Provide the [X, Y] coordinate of the cell's center where the given text is located.  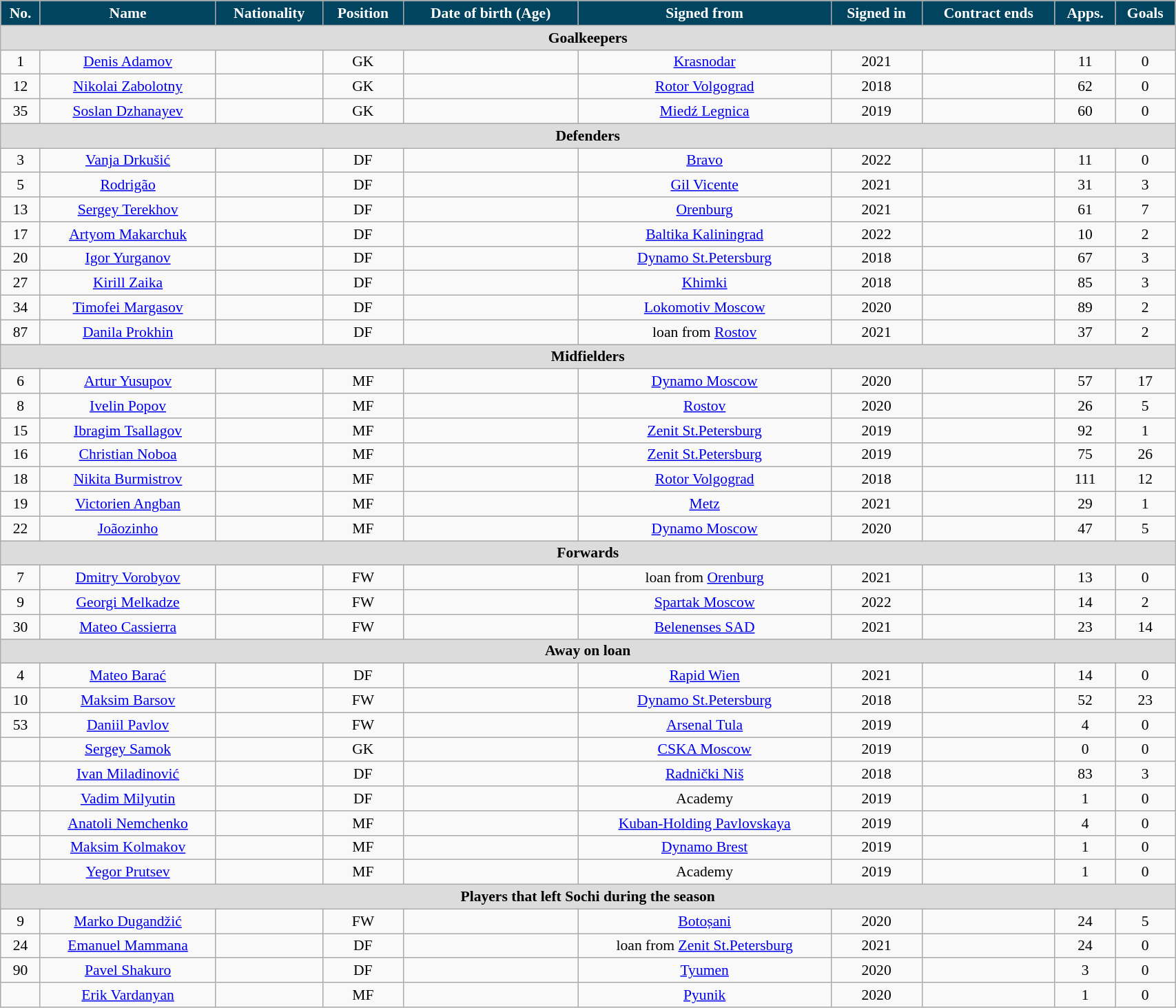
75 [1085, 455]
Ivelin Popov [127, 406]
Bravo [704, 161]
Timofei Margasov [127, 308]
Dmitry Vorobyov [127, 578]
Igor Yurganov [127, 258]
Mateo Barać [127, 676]
18 [21, 480]
Georgi Melkadze [127, 602]
Contract ends [988, 13]
Victorien Angban [127, 504]
Signed in [876, 13]
16 [21, 455]
Vanja Drkušić [127, 161]
Radnički Niš [704, 774]
Apps. [1085, 13]
loan from Orenburg [704, 578]
loan from Zenit St.Petersburg [704, 946]
Joãozinho [127, 528]
85 [1085, 283]
Kuban-Holding Pavlovskaya [704, 823]
Goals [1145, 13]
Rapid Wien [704, 676]
loan from Rostov [704, 332]
31 [1085, 185]
Artur Yusupov [127, 382]
Nationality [269, 13]
Kirill Zaika [127, 283]
Pavel Shakuro [127, 971]
Anatoli Nemchenko [127, 823]
Away on loan [588, 651]
Yegor Prutsev [127, 872]
Sergey Samok [127, 750]
Emanuel Mammana [127, 946]
27 [21, 283]
Players that left Sochi during the season [588, 897]
35 [21, 112]
34 [21, 308]
Denis Adamov [127, 62]
52 [1085, 701]
Krasnodar [704, 62]
Ibragim Tsallagov [127, 431]
Tyumen [704, 971]
6 [21, 382]
61 [1085, 209]
37 [1085, 332]
89 [1085, 308]
Danila Prokhin [127, 332]
Forwards [588, 553]
20 [21, 258]
Midfielders [588, 357]
Lokomotiv Moscow [704, 308]
19 [21, 504]
Mateo Cassierra [127, 627]
Ivan Miladinović [127, 774]
Spartak Moscow [704, 602]
Nikolai Zabolotny [127, 87]
90 [21, 971]
CSKA Moscow [704, 750]
Signed from [704, 13]
Maksim Kolmakov [127, 847]
Date of birth (Age) [491, 13]
62 [1085, 87]
Metz [704, 504]
Erik Vardanyan [127, 995]
8 [21, 406]
57 [1085, 382]
Nikita Burmistrov [127, 480]
Baltika Kaliningrad [704, 234]
Daniil Pavlov [127, 725]
53 [21, 725]
Marko Dugandžić [127, 921]
Khimki [704, 283]
Botoșani [704, 921]
92 [1085, 431]
Position [363, 13]
29 [1085, 504]
Artyom Makarchuk [127, 234]
Goalkeepers [588, 38]
15 [21, 431]
83 [1085, 774]
Pyunik [704, 995]
Rostov [704, 406]
111 [1085, 480]
Dynamo Brest [704, 847]
Vadim Milyutin [127, 799]
Christian Noboa [127, 455]
47 [1085, 528]
67 [1085, 258]
Orenburg [704, 209]
22 [21, 528]
Belenenses SAD [704, 627]
Gil Vicente [704, 185]
No. [21, 13]
30 [21, 627]
Miedź Legnica [704, 112]
Rodrigão [127, 185]
Arsenal Tula [704, 725]
Defenders [588, 136]
Soslan Dzhanayev [127, 112]
87 [21, 332]
Sergey Terekhov [127, 209]
60 [1085, 112]
Name [127, 13]
Maksim Barsov [127, 701]
